Locate the cell with the specified text and output its [X, Y] center coordinate. 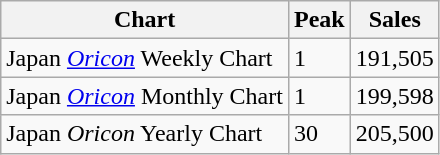
199,598 [394, 96]
Japan Oricon Weekly Chart [145, 58]
Japan Oricon Monthly Chart [145, 96]
Sales [394, 20]
Japan Oricon Yearly Chart [145, 134]
30 [319, 134]
191,505 [394, 58]
Chart [145, 20]
Peak [319, 20]
205,500 [394, 134]
